Extract the [x, y] coordinate from the center of the cell holding the provided text.  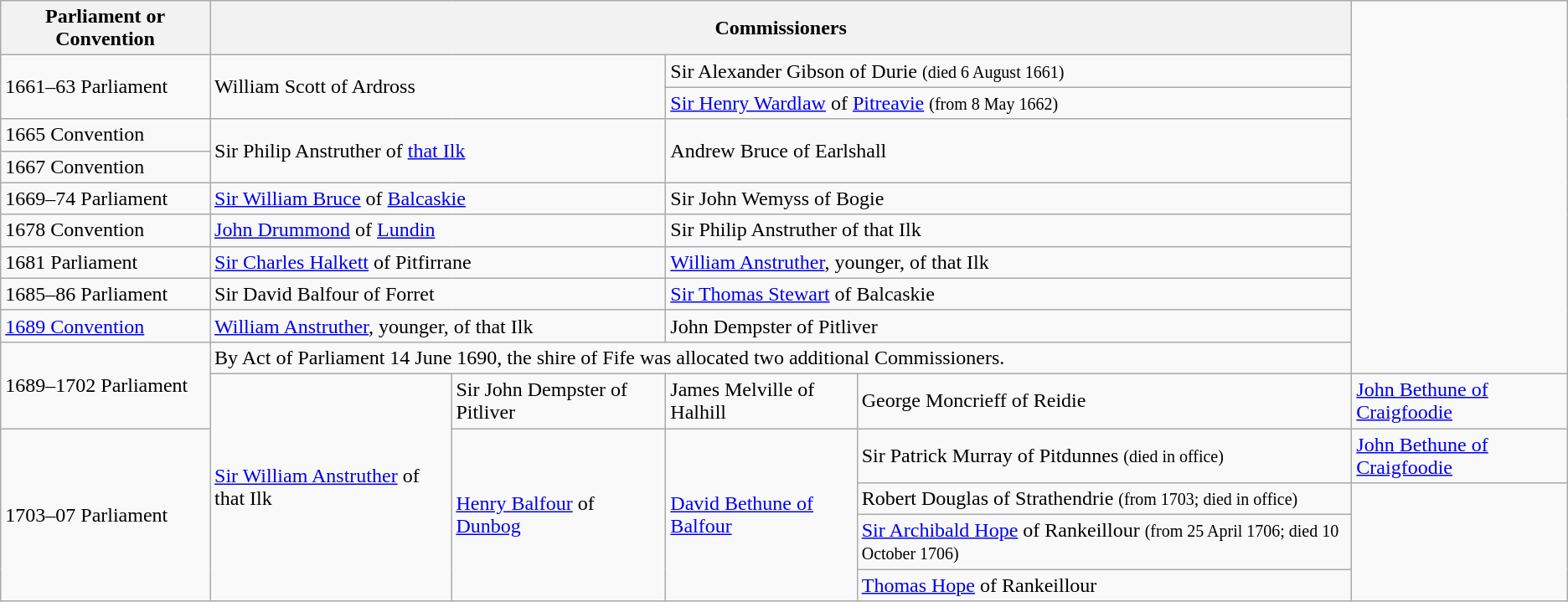
Andrew Bruce of Earlshall [1008, 151]
1689–1702 Parliament [106, 385]
Sir Charles Halkett of Pitfirrane [438, 262]
1665 Convention [106, 135]
William Scott of Ardross [438, 87]
David Bethune of Balfour [761, 515]
1703–07 Parliament [106, 515]
1685–86 Parliament [106, 294]
1667 Convention [106, 167]
1669–74 Parliament [106, 198]
George Moncrieff of Reidie [1104, 400]
James Melville of Halhill [761, 400]
Sir William Anstruther of that Ilk [331, 487]
Sir Thomas Stewart of Balcaskie [1008, 294]
Robert Douglas of Strathendrie (from 1703; died in office) [1104, 499]
Sir Alexander Gibson of Durie (died 6 August 1661) [1008, 71]
By Act of Parliament 14 June 1690, the shire of Fife was allocated two additional Commissioners. [781, 358]
John Drummond of Lundin [438, 230]
1681 Parliament [106, 262]
Commissioners [781, 28]
Sir William Bruce of Balcaskie [438, 198]
Sir David Balfour of Forret [438, 294]
John Dempster of Pitliver [1008, 326]
Henry Balfour of Dunbog [559, 515]
Sir John Dempster of Pitliver [559, 400]
1689 Convention [106, 326]
Sir John Wemyss of Bogie [1008, 198]
1678 Convention [106, 230]
Sir Henry Wardlaw of Pitreavie (from 8 May 1662) [1008, 103]
Sir Patrick Murray of Pitdunnes (died in office) [1104, 455]
Thomas Hope of Rankeillour [1104, 585]
Sir Archibald Hope of Rankeillour (from 25 April 1706; died 10 October 1706) [1104, 543]
1661–63 Parliament [106, 87]
Parliament or Convention [106, 28]
